Provide the (X, Y) coordinate of the cell's center where the given text is located.  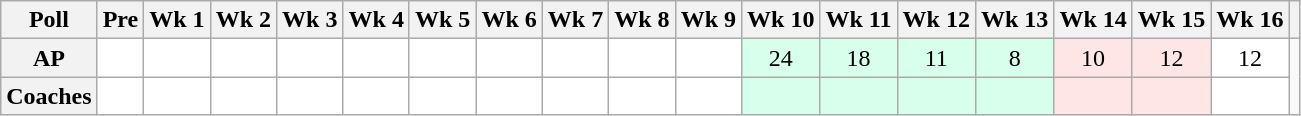
Wk 4 (376, 20)
Wk 9 (708, 20)
Wk 3 (310, 20)
Wk 1 (177, 20)
11 (936, 58)
Wk 11 (858, 20)
18 (858, 58)
Wk 15 (1171, 20)
Wk 14 (1093, 20)
8 (1014, 58)
Wk 13 (1014, 20)
24 (781, 58)
AP (49, 58)
Wk 10 (781, 20)
Pre (120, 20)
Wk 8 (642, 20)
10 (1093, 58)
Wk 2 (243, 20)
Wk 6 (509, 20)
Wk 5 (442, 20)
Poll (49, 20)
Wk 7 (575, 20)
Wk 12 (936, 20)
Coaches (49, 96)
Wk 16 (1250, 20)
